Pinpoint the cell where the given text exists, returning its [x, y] midpoint coordinate. 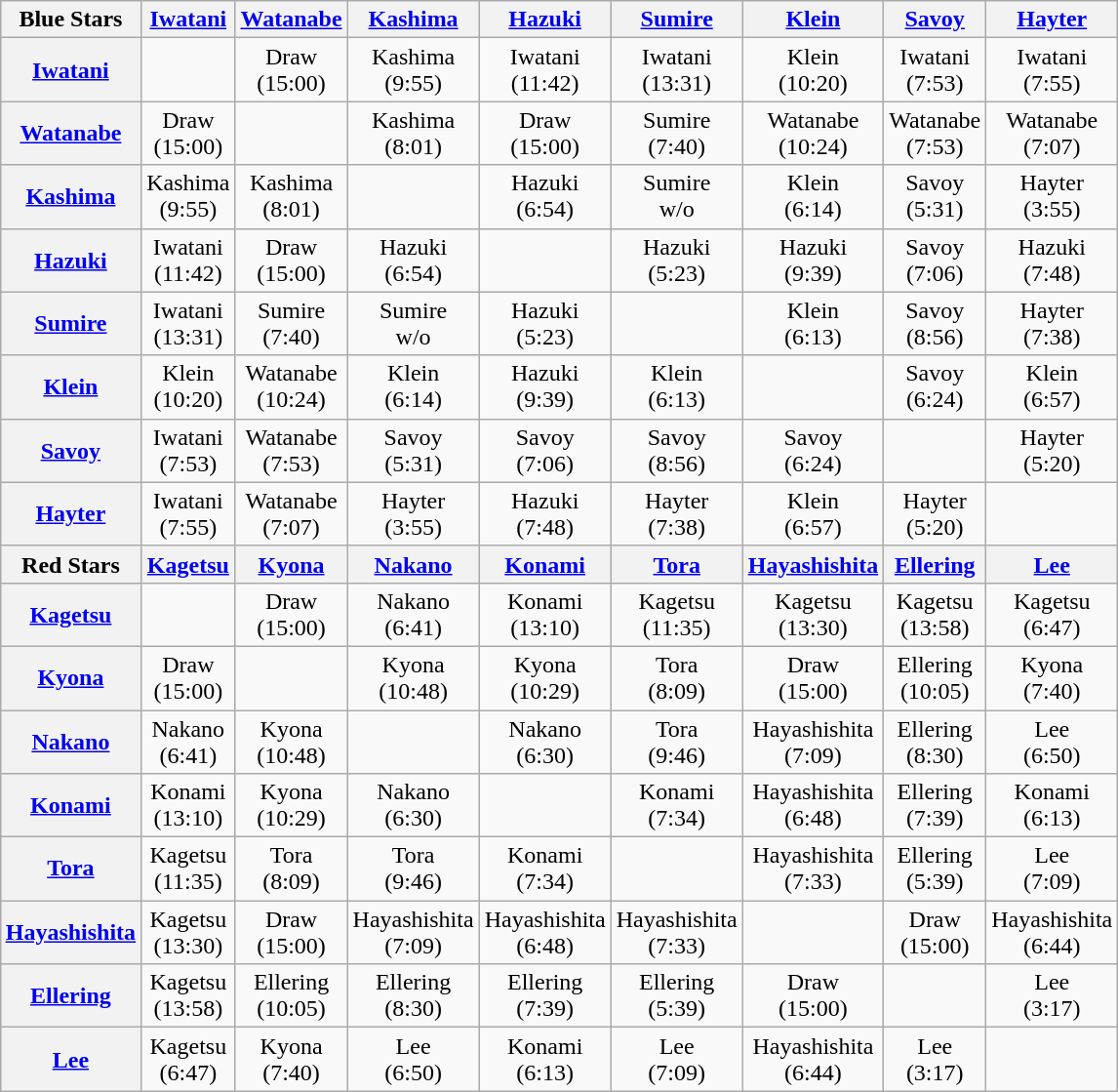
Blue Stars [70, 20]
Red Stars [70, 564]
